Locate the cell with the specified text and output its [x, y] center coordinate. 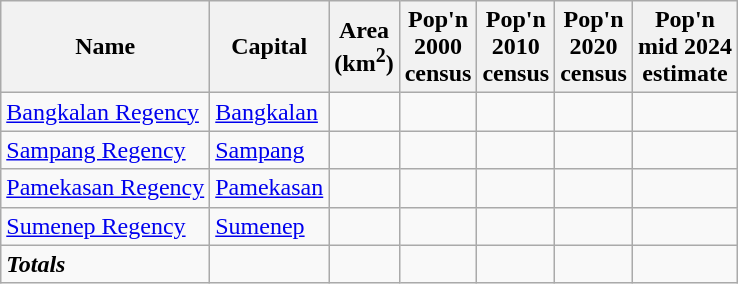
Capital [270, 47]
Pop'n 2020census [594, 47]
Pamekasan [270, 188]
Pop'n 2000census [438, 47]
Sampang Regency [106, 150]
Bangkalan Regency [106, 112]
Pop'n 2010census [516, 47]
Pamekasan Regency [106, 188]
Area(km2) [364, 47]
Sumenep [270, 226]
Sampang [270, 150]
Totals [106, 264]
Sumenep Regency [106, 226]
Name [106, 47]
Bangkalan [270, 112]
Pop'n mid 2024 estimate [684, 47]
